For the text-containing cell, return its midpoint in [X, Y] coordinate format. 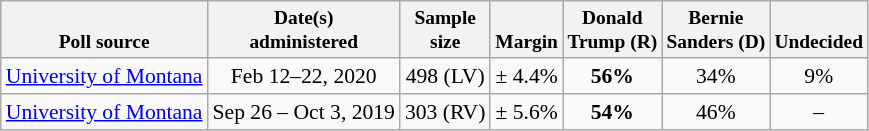
56% [612, 76]
303 (RV) [446, 112]
Samplesize [446, 30]
± 5.6% [526, 112]
DonaldTrump (R) [612, 30]
Sep 26 – Oct 3, 2019 [304, 112]
Poll source [104, 30]
46% [716, 112]
9% [819, 76]
Date(s)administered [304, 30]
BernieSanders (D) [716, 30]
Undecided [819, 30]
± 4.4% [526, 76]
54% [612, 112]
498 (LV) [446, 76]
– [819, 112]
34% [716, 76]
Feb 12–22, 2020 [304, 76]
Margin [526, 30]
